Extract the (X, Y) coordinate from the center of the cell holding the provided text.  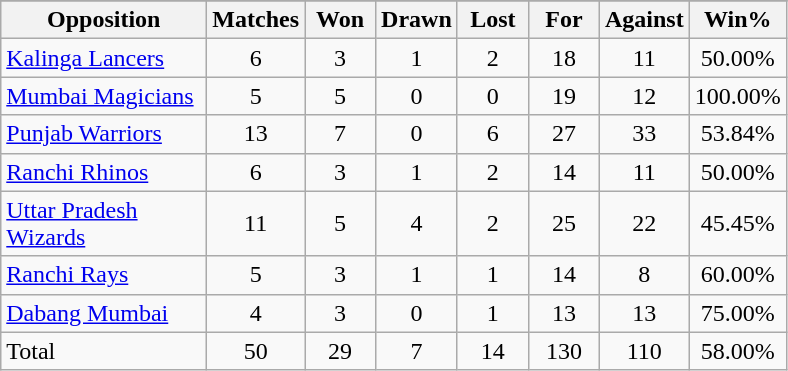
Opposition (104, 20)
130 (564, 351)
Ranchi Rhinos (104, 172)
Matches (256, 20)
Uttar Pradesh Wizards (104, 224)
25 (564, 224)
Win% (738, 20)
Won (340, 20)
For (564, 20)
12 (644, 96)
8 (644, 275)
27 (564, 134)
110 (644, 351)
60.00% (738, 275)
Kalinga Lancers (104, 58)
Ranchi Rays (104, 275)
Drawn (417, 20)
33 (644, 134)
22 (644, 224)
Lost (492, 20)
18 (564, 58)
75.00% (738, 313)
58.00% (738, 351)
29 (340, 351)
Total (104, 351)
53.84% (738, 134)
Mumbai Magicians (104, 96)
50 (256, 351)
Against (644, 20)
19 (564, 96)
45.45% (738, 224)
100.00% (738, 96)
Dabang Mumbai (104, 313)
Punjab Warriors (104, 134)
